Detect which cell encompasses the target text, then output its (X, Y) center coordinate. 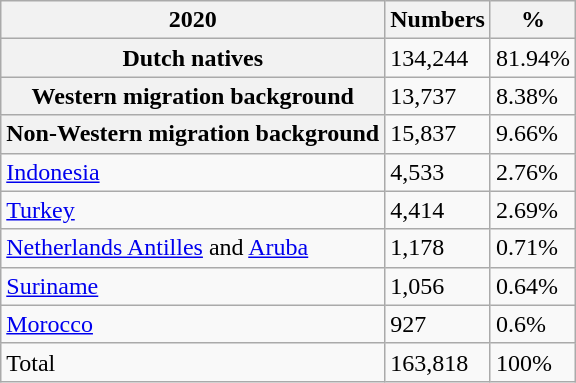
1,178 (438, 248)
13,737 (438, 96)
8.38% (532, 96)
% (532, 20)
Turkey (193, 210)
1,056 (438, 286)
Numbers (438, 20)
Western migration background (193, 96)
Indonesia (193, 172)
9.66% (532, 134)
0.6% (532, 324)
81.94% (532, 58)
Netherlands Antilles and Aruba (193, 248)
Morocco (193, 324)
0.71% (532, 248)
Non-Western migration background (193, 134)
0.64% (532, 286)
134,244 (438, 58)
163,818 (438, 362)
Total (193, 362)
100% (532, 362)
Dutch natives (193, 58)
4,414 (438, 210)
15,837 (438, 134)
4,533 (438, 172)
927 (438, 324)
2.76% (532, 172)
Suriname (193, 286)
2020 (193, 20)
2.69% (532, 210)
